Detect which cell encompasses the target text, then output its (X, Y) center coordinate. 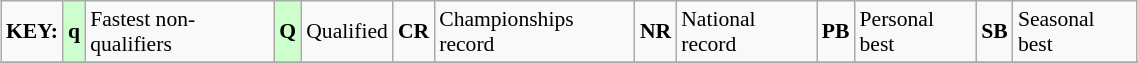
CR (414, 32)
Fastest non-qualifiers (180, 32)
Seasonal best (1075, 32)
NR (656, 32)
Championships record (534, 32)
q (74, 32)
Qualified (347, 32)
Q (288, 32)
PB (836, 32)
Personal best (916, 32)
KEY: (32, 32)
National record (746, 32)
SB (994, 32)
